For the text-containing cell, return its midpoint in [x, y] coordinate format. 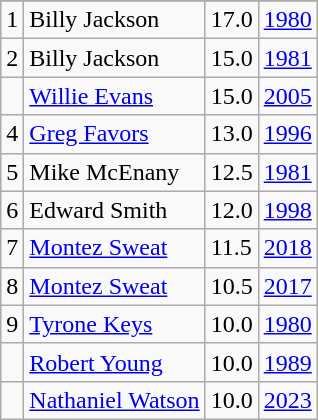
Robert Young [114, 362]
2018 [288, 248]
Mike McEnany [114, 172]
2023 [288, 400]
2017 [288, 286]
1998 [288, 210]
8 [12, 286]
6 [12, 210]
12.0 [232, 210]
11.5 [232, 248]
1 [12, 20]
9 [12, 324]
13.0 [232, 134]
Nathaniel Watson [114, 400]
Tyrone Keys [114, 324]
1996 [288, 134]
5 [12, 172]
10.5 [232, 286]
17.0 [232, 20]
4 [12, 134]
Willie Evans [114, 96]
Greg Favors [114, 134]
1989 [288, 362]
12.5 [232, 172]
2 [12, 58]
7 [12, 248]
2005 [288, 96]
Edward Smith [114, 210]
